Determine the [x, y] coordinate at the center of the cell enclosing the given text.  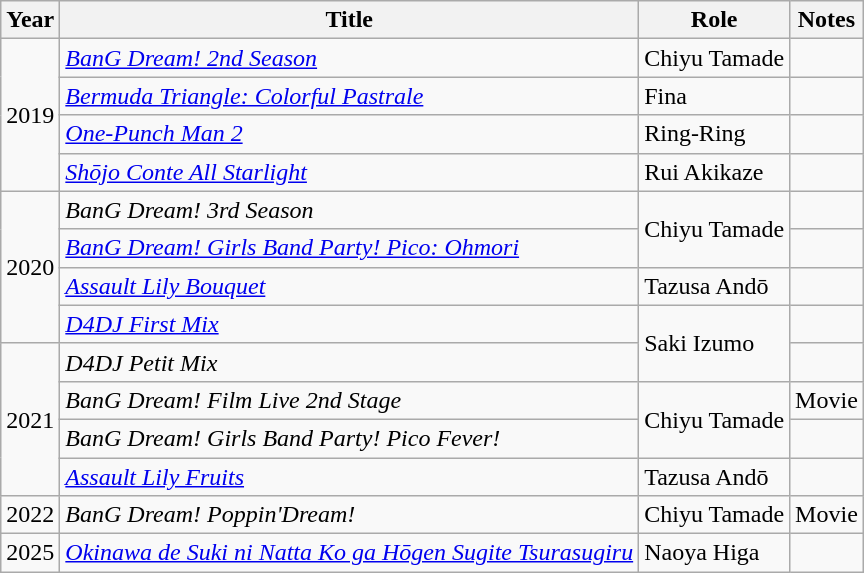
Assault Lily Bouquet [350, 286]
BanG Dream! 2nd Season [350, 58]
BanG Dream! Film Live 2nd Stage [350, 400]
D4DJ Petit Mix [350, 362]
Notes [827, 20]
2021 [30, 419]
One-Punch Man 2 [350, 134]
Year [30, 20]
Shōjo Conte All Starlight [350, 172]
2022 [30, 515]
Okinawa de Suki ni Natta Ko ga Hōgen Sugite Tsurasugiru [350, 553]
2025 [30, 553]
Fina [714, 96]
Saki Izumo [714, 343]
BanG Dream! Girls Band Party! Pico Fever! [350, 438]
2019 [30, 115]
Rui Akikaze [714, 172]
Ring-Ring [714, 134]
D4DJ First Mix [350, 324]
Title [350, 20]
BanG Dream! 3rd Season [350, 210]
BanG Dream! Poppin'Dream! [350, 515]
Bermuda Triangle: Colorful Pastrale [350, 96]
Role [714, 20]
Naoya Higa [714, 553]
BanG Dream! Girls Band Party! Pico: Ohmori [350, 248]
Assault Lily Fruits [350, 477]
2020 [30, 267]
